Identify which cell holds the provided text, then report its (x, y) central coordinate. 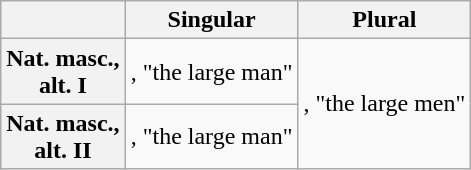
Singular (212, 20)
Plural (384, 20)
Nat. masc.,alt. II (63, 136)
Nat. masc.,alt. I (63, 72)
, "the large men" (384, 104)
